Extract the [X, Y] coordinate from the center of the cell holding the provided text.  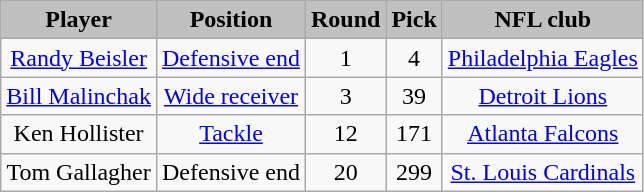
3 [345, 96]
12 [345, 134]
Philadelphia Eagles [542, 58]
St. Louis Cardinals [542, 172]
171 [414, 134]
Pick [414, 20]
Ken Hollister [79, 134]
Detroit Lions [542, 96]
Atlanta Falcons [542, 134]
NFL club [542, 20]
299 [414, 172]
4 [414, 58]
Bill Malinchak [79, 96]
Round [345, 20]
Wide receiver [230, 96]
Position [230, 20]
39 [414, 96]
20 [345, 172]
Player [79, 20]
Randy Beisler [79, 58]
1 [345, 58]
Tom Gallagher [79, 172]
Tackle [230, 134]
